Locate the cell with the specified text and output its [x, y] center coordinate. 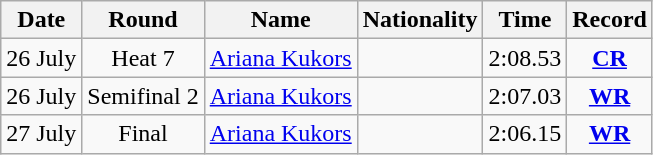
Date [42, 20]
CR [610, 58]
Semifinal 2 [143, 96]
Name [280, 20]
Final [143, 134]
2:06.15 [525, 134]
Record [610, 20]
Round [143, 20]
2:08.53 [525, 58]
27 July [42, 134]
Time [525, 20]
Heat 7 [143, 58]
Nationality [420, 20]
2:07.03 [525, 96]
